Return [x, y] of the center of cell containing provided text 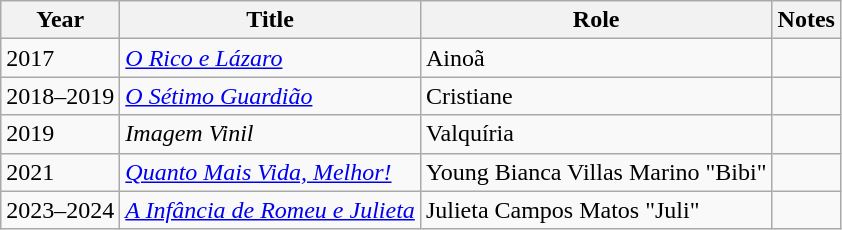
O Rico e Lázaro [270, 58]
2017 [60, 58]
A Infância de Romeu e Julieta [270, 210]
Year [60, 20]
2018–2019 [60, 96]
Title [270, 20]
2019 [60, 134]
Ainoã [596, 58]
O Sétimo Guardião [270, 96]
2023–2024 [60, 210]
Quanto Mais Vida, Melhor! [270, 172]
Valquíria [596, 134]
Role [596, 20]
Imagem Vinil [270, 134]
Notes [806, 20]
Julieta Campos Matos "Juli" [596, 210]
2021 [60, 172]
Young Bianca Villas Marino "Bibi" [596, 172]
Cristiane [596, 96]
